Provide the [X, Y] coordinate of the cell's center where the given text is located.  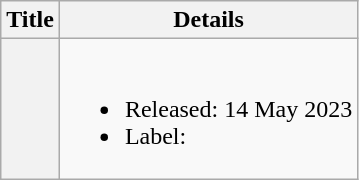
Title [30, 20]
Released: 14 May 2023Label: [208, 109]
Details [208, 20]
